Capture the cell that displays the provided text and extract its [X, Y] central coordinate. 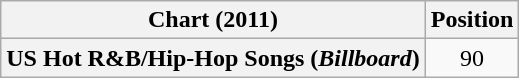
Position [472, 20]
US Hot R&B/Hip-Hop Songs (Billboard) [213, 58]
Chart (2011) [213, 20]
90 [472, 58]
